Determine the [x, y] coordinate at the center of the cell enclosing the given text.  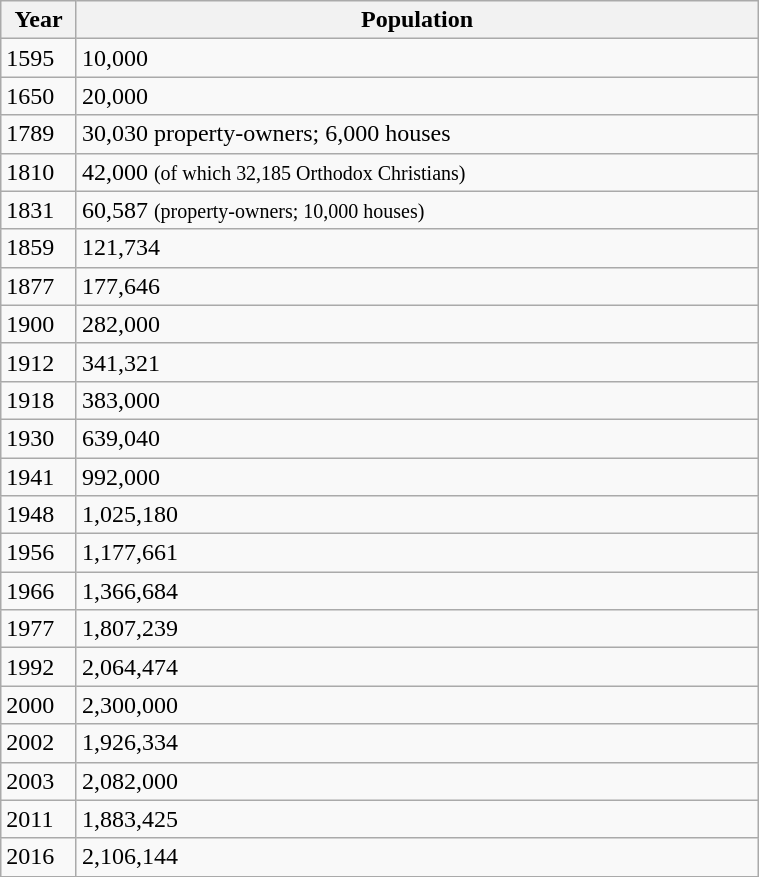
1941 [39, 477]
1789 [39, 134]
1877 [39, 286]
1930 [39, 438]
2003 [39, 781]
10,000 [416, 58]
2,064,474 [416, 667]
2011 [39, 819]
992,000 [416, 477]
60,587 (property-owners; 10,000 houses) [416, 210]
1,807,239 [416, 629]
1831 [39, 210]
30,030 property-owners; 6,000 houses [416, 134]
1992 [39, 667]
1956 [39, 553]
1,177,661 [416, 553]
1,025,180 [416, 515]
1966 [39, 591]
1912 [39, 362]
Population [416, 20]
1900 [39, 324]
639,040 [416, 438]
2,082,000 [416, 781]
1977 [39, 629]
121,734 [416, 248]
20,000 [416, 96]
1810 [39, 172]
1859 [39, 248]
1595 [39, 58]
341,321 [416, 362]
2016 [39, 857]
2002 [39, 743]
282,000 [416, 324]
1918 [39, 400]
1650 [39, 96]
1,926,334 [416, 743]
Year [39, 20]
42,000 (of which 32,185 Orthodox Christians) [416, 172]
1,883,425 [416, 819]
1,366,684 [416, 591]
383,000 [416, 400]
2000 [39, 705]
2,106,144 [416, 857]
1948 [39, 515]
177,646 [416, 286]
2,300,000 [416, 705]
